For the text-containing cell, return its midpoint in [x, y] coordinate format. 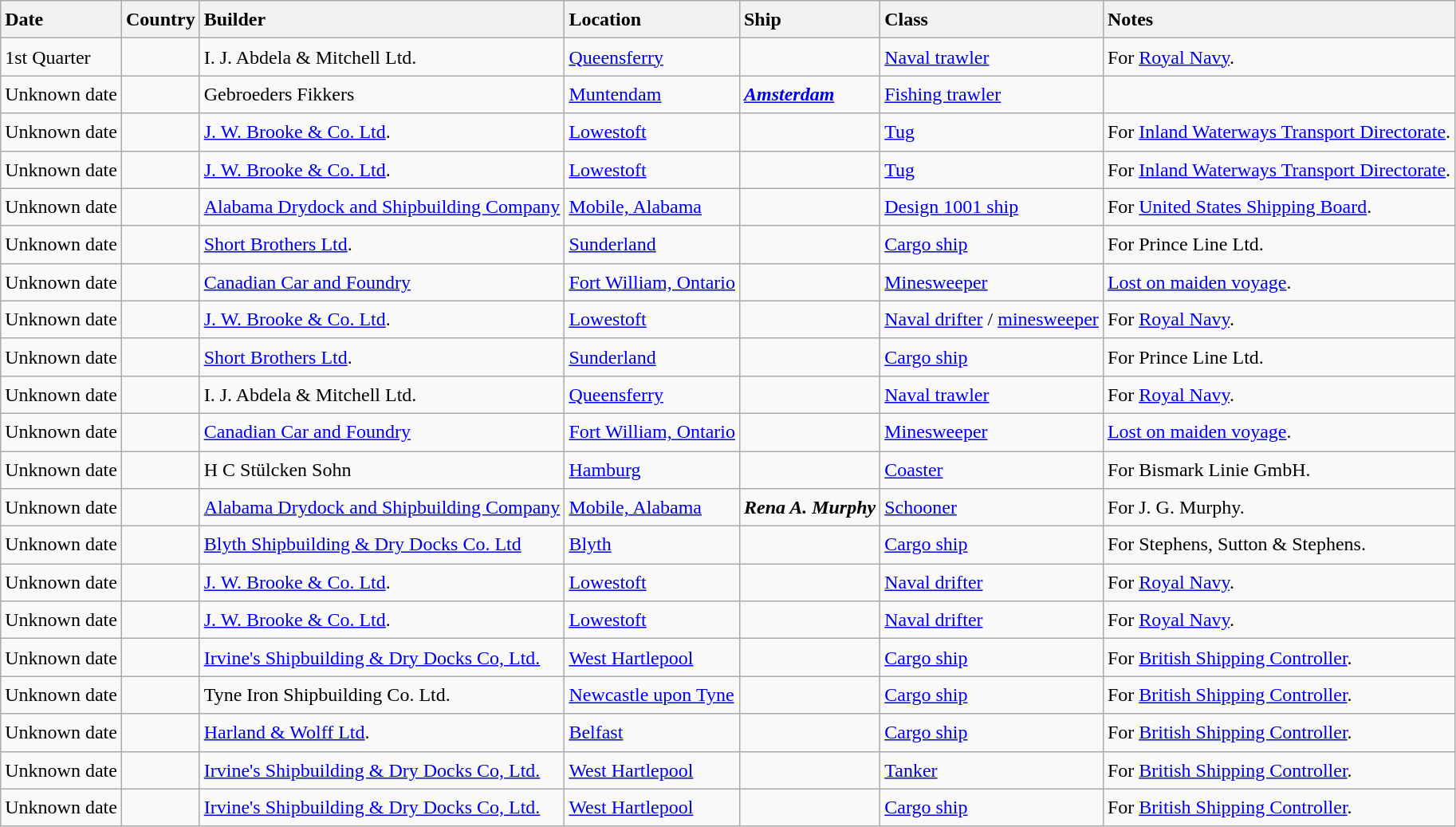
Naval drifter / minesweeper [992, 319]
For United States Shipping Board. [1279, 207]
For J. G. Murphy. [1279, 507]
Location [652, 19]
H C Stülcken Sohn [382, 471]
Amsterdam [809, 94]
Rena A. Murphy [809, 507]
Hamburg [652, 471]
Belfast [652, 732]
Blyth [652, 545]
Muntendam [652, 94]
Ship [809, 19]
Country [160, 19]
Notes [1279, 19]
Design 1001 ship [992, 207]
Gebroeders Fikkers [382, 94]
Newcastle upon Tyne [652, 695]
Fishing trawler [992, 94]
Tyne Iron Shipbuilding Co. Ltd. [382, 695]
Builder [382, 19]
Tanker [992, 770]
Coaster [992, 471]
Date [61, 19]
Harland & Wolff Ltd. [382, 732]
1st Quarter [61, 57]
Schooner [992, 507]
Blyth Shipbuilding & Dry Docks Co. Ltd [382, 545]
Class [992, 19]
For Bismark Linie GmbH. [1279, 471]
For Stephens, Sutton & Stephens. [1279, 545]
